Detect which cell encompasses the target text, then output its [X, Y] center coordinate. 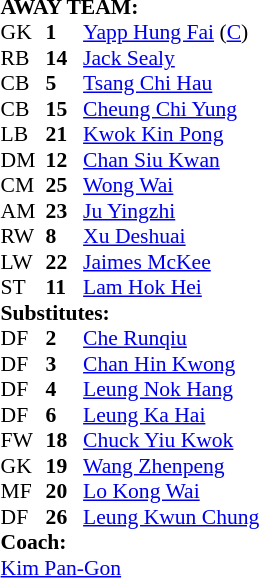
Jaimes McKee [171, 262]
LW [24, 262]
Leung Kwun Chung [171, 517]
Chan Hin Kwong [171, 364]
Lo Kong Wai [171, 491]
Chan Siu Kwan [171, 160]
15 [65, 109]
Tsang Chi Hau [171, 83]
Cheung Chi Yung [171, 109]
18 [65, 441]
19 [65, 466]
22 [65, 262]
Wong Wai [171, 185]
DM [24, 160]
Ju Yingzhi [171, 211]
5 [65, 83]
RB [24, 58]
Kwok Kin Pong [171, 135]
Jack Sealy [171, 58]
2 [65, 339]
Chuck Yiu Kwok [171, 441]
8 [65, 237]
Xu Deshuai [171, 237]
25 [65, 185]
1 [65, 33]
26 [65, 517]
Leung Ka Hai [171, 415]
11 [65, 287]
ST [24, 287]
RW [24, 237]
CM [24, 185]
Yapp Hung Fai (C) [171, 33]
23 [65, 211]
21 [65, 135]
4 [65, 389]
MF [24, 491]
14 [65, 58]
20 [65, 491]
Lam Hok Hei [171, 287]
LB [24, 135]
12 [65, 160]
Leung Nok Hang [171, 389]
6 [65, 415]
Che Runqiu [171, 339]
FW [24, 441]
3 [65, 364]
Wang Zhenpeng [171, 466]
AM [24, 211]
